Detect which cell encompasses the target text, then output its [x, y] center coordinate. 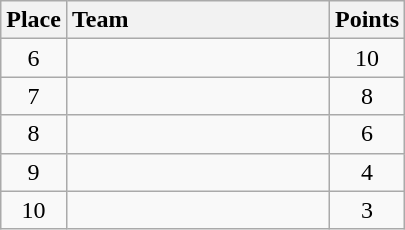
Points [368, 20]
9 [34, 172]
4 [368, 172]
Place [34, 20]
Team [198, 20]
3 [368, 210]
7 [34, 96]
